Scan for the cell matching the given text and deliver its (x, y) coordinate at center. 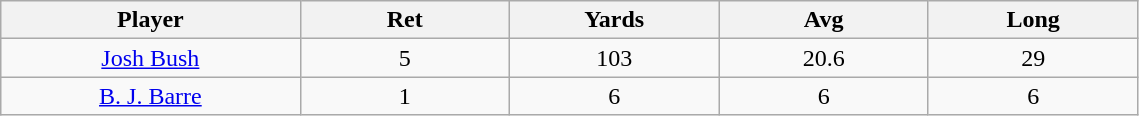
Yards (614, 20)
Avg (824, 20)
20.6 (824, 58)
5 (404, 58)
29 (1033, 58)
Josh Bush (150, 58)
Ret (404, 20)
1 (404, 96)
Player (150, 20)
103 (614, 58)
B. J. Barre (150, 96)
Long (1033, 20)
